Find where the given text appears and provide that cell's center as (X, Y) coordinate. 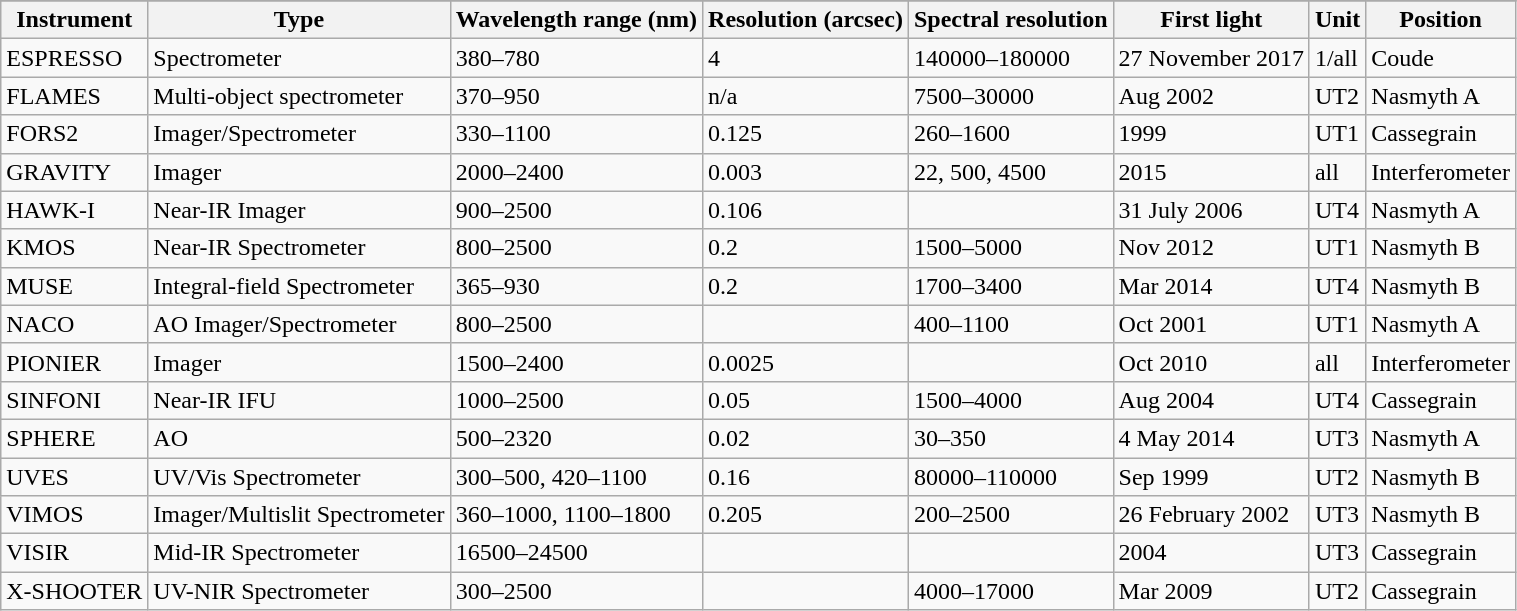
1500–5000 (1010, 248)
500–2320 (576, 438)
1000–2500 (576, 400)
0.0025 (806, 362)
7500–30000 (1010, 96)
AO (299, 438)
0.125 (806, 134)
400–1100 (1010, 324)
MUSE (74, 286)
4000–17000 (1010, 591)
First light (1211, 20)
Resolution (arcsec) (806, 20)
Mar 2014 (1211, 286)
GRAVITY (74, 172)
365–930 (576, 286)
330–1100 (576, 134)
FLAMES (74, 96)
ESPRESSO (74, 58)
VIMOS (74, 515)
X-SHOOTER (74, 591)
300–500, 420–1100 (576, 477)
Oct 2001 (1211, 324)
Sep 1999 (1211, 477)
KMOS (74, 248)
Aug 2002 (1211, 96)
Mar 2009 (1211, 591)
Oct 2010 (1211, 362)
0.05 (806, 400)
HAWK-I (74, 210)
0.16 (806, 477)
Near-IR Spectrometer (299, 248)
200–2500 (1010, 515)
Type (299, 20)
Integral-field Spectrometer (299, 286)
Spectral resolution (1010, 20)
80000–110000 (1010, 477)
16500–24500 (576, 553)
PIONIER (74, 362)
0.106 (806, 210)
Aug 2004 (1211, 400)
2004 (1211, 553)
UV/Vis Spectrometer (299, 477)
900–2500 (576, 210)
Multi-object spectrometer (299, 96)
UV-NIR Spectrometer (299, 591)
30–350 (1010, 438)
Mid-IR Spectrometer (299, 553)
SINFONI (74, 400)
n/a (806, 96)
Instrument (74, 20)
300–2500 (576, 591)
26 February 2002 (1211, 515)
Spectrometer (299, 58)
4 (806, 58)
Unit (1337, 20)
Near-IR IFU (299, 400)
Wavelength range (nm) (576, 20)
1500–4000 (1010, 400)
1700–3400 (1010, 286)
UVES (74, 477)
0.003 (806, 172)
SPHERE (74, 438)
27 November 2017 (1211, 58)
AO Imager/Spectrometer (299, 324)
4 May 2014 (1211, 438)
1500–2400 (576, 362)
360–1000, 1100–1800 (576, 515)
Near-IR Imager (299, 210)
260–1600 (1010, 134)
FORS2 (74, 134)
Nov 2012 (1211, 248)
1/all (1337, 58)
0.02 (806, 438)
Position (1441, 20)
0.205 (806, 515)
2000–2400 (576, 172)
Imager/Multislit Spectrometer (299, 515)
2015 (1211, 172)
22, 500, 4500 (1010, 172)
370–950 (576, 96)
NACO (74, 324)
140000–180000 (1010, 58)
VISIR (74, 553)
Coude (1441, 58)
31 July 2006 (1211, 210)
Imager/Spectrometer (299, 134)
380–780 (576, 58)
1999 (1211, 134)
